Output the (X, Y) coordinate of the center of the cell containing the given text.  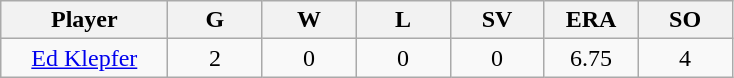
SO (685, 20)
G (215, 20)
W (309, 20)
6.75 (591, 58)
Ed Klepfer (84, 58)
SV (497, 20)
L (403, 20)
2 (215, 58)
ERA (591, 20)
4 (685, 58)
Player (84, 20)
